Detect which cell encompasses the target text, then output its [X, Y] center coordinate. 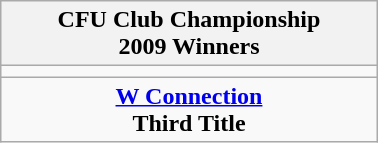
W ConnectionThird Title [189, 110]
CFU Club Championship2009 Winners [189, 34]
